Search for the cell housing the specified text and yield its (X, Y) center coordinate. 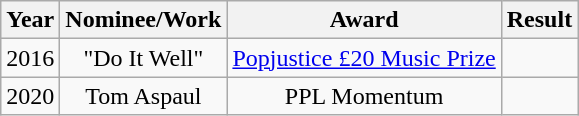
Tom Aspaul (144, 96)
PPL Momentum (364, 96)
"Do It Well" (144, 58)
Popjustice £20 Music Prize (364, 58)
Year (30, 20)
2016 (30, 58)
Nominee/Work (144, 20)
2020 (30, 96)
Result (539, 20)
Award (364, 20)
